Identify which cell holds the provided text, then report its [X, Y] central coordinate. 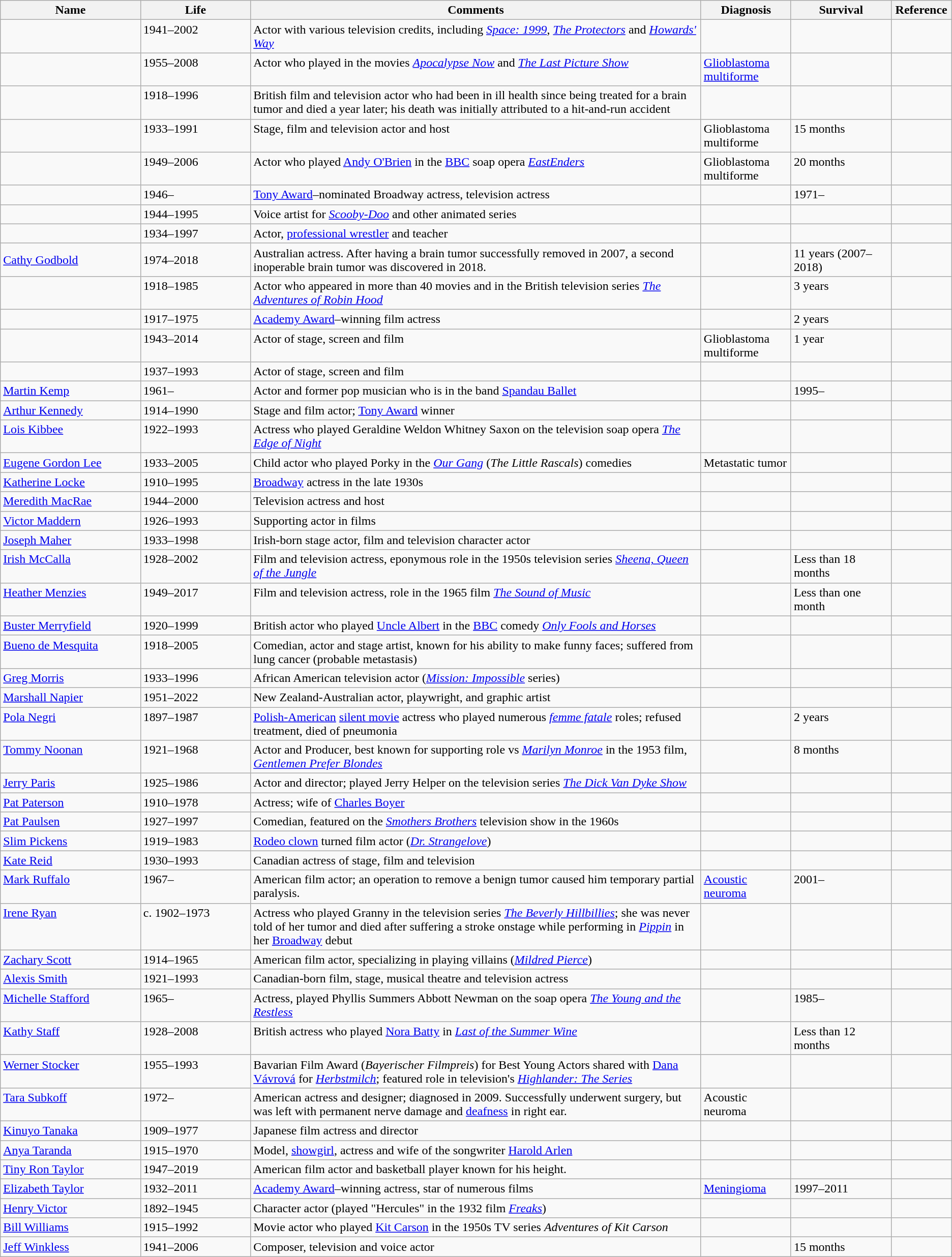
1944–1995 [195, 214]
8 months [841, 757]
1928–2002 [195, 566]
1974–2018 [195, 259]
Actor and former pop musician who is in the band Spandau Ballet [476, 391]
1995– [841, 391]
1915–1970 [195, 1150]
1971– [841, 195]
Actor, professional wrestler and teacher [476, 233]
1927–1997 [195, 822]
Irene Ryan [71, 926]
1930–1993 [195, 860]
Lois Kibbee [71, 436]
1932–2011 [195, 1189]
New Zealand-Australian actor, playwright, and graphic artist [476, 697]
1941–2006 [195, 1247]
Victor Maddern [71, 521]
1909–1977 [195, 1130]
Bill Williams [71, 1228]
Comedian, actor and stage artist, known for his ability to make funny faces; suffered from lung cancer (probable metastasis) [476, 652]
Meredith MacRae [71, 501]
Pat Paterson [71, 802]
1972– [195, 1104]
Werner Stocker [71, 1071]
Joseph Maher [71, 540]
1947–2019 [195, 1170]
Heather Menzies [71, 599]
Actress, played Phyllis Summers Abbott Newman on the soap opera The Young and the Restless [476, 1005]
1949–2006 [195, 169]
Less than one month [841, 599]
1961– [195, 391]
1922–1993 [195, 436]
1965– [195, 1005]
Tara Subkoff [71, 1104]
3 years [841, 293]
Less than 12 months [841, 1038]
1937–1993 [195, 372]
Slim Pickens [71, 841]
1933–1996 [195, 678]
20 months [841, 169]
Katherine Locke [71, 482]
Greg Morris [71, 678]
1955–2008 [195, 69]
Stage, film and television actor and host [476, 135]
Pat Paulsen [71, 822]
Anya Taranda [71, 1150]
Actor who played in the movies Apocalypse Now and The Last Picture Show [476, 69]
Actor who appeared in more than 40 movies and in the British television series The Adventures of Robin Hood [476, 293]
Australian actress. After having a brain tumor successfully removed in 2007, a second inoperable brain tumor was discovered in 2018. [476, 259]
1933–1998 [195, 540]
Tiny Ron Taylor [71, 1170]
Polish-American silent movie actress who played numerous femme fatale roles; refused treatment, died of pneumonia [476, 723]
Canadian actress of stage, film and television [476, 860]
Canadian-born film, stage, musical theatre and television actress [476, 979]
Academy Award–winning film actress [476, 319]
Jeff Winkless [71, 1247]
Comedian, featured on the Smothers Brothers television show in the 1960s [476, 822]
1997–2011 [841, 1189]
Irish McCalla [71, 566]
Meningioma [746, 1189]
Zachary Scott [71, 960]
Life [195, 10]
Actor with various television credits, including Space: 1999, The Protectors and Howards' Way [476, 37]
Stage and film actor; Tony Award winner [476, 410]
1926–1993 [195, 521]
1914–1990 [195, 410]
1919–1983 [195, 841]
Diagnosis [746, 10]
1928–2008 [195, 1038]
Model, showgirl, actress and wife of the songwriter Harold Arlen [476, 1150]
British actress who played Nora Batty in Last of the Summer Wine [476, 1038]
Broadway actress in the late 1930s [476, 482]
Composer, television and voice actor [476, 1247]
1933–2005 [195, 463]
Name [71, 10]
1917–1975 [195, 319]
Actor and Producer, best known for supporting role vs Marilyn Monroe in the 1953 film, Gentlemen Prefer Blondes [476, 757]
1944–2000 [195, 501]
American film actor, specializing in playing villains (Mildred Pierce) [476, 960]
American film actor; an operation to remove a benign tumor caused him temporary partial paralysis. [476, 887]
British actor who played Uncle Albert in the BBC comedy Only Fools and Horses [476, 625]
Rodeo clown turned film actor (Dr. Strangelove) [476, 841]
1910–1995 [195, 482]
1951–2022 [195, 697]
Jerry Paris [71, 783]
1915–1992 [195, 1228]
Michelle Stafford [71, 1005]
Martin Kemp [71, 391]
Survival [841, 10]
Actress who played Geraldine Weldon Whitney Saxon on the television soap opera The Edge of Night [476, 436]
African American television actor (Mission: Impossible series) [476, 678]
1918–1996 [195, 103]
1918–1985 [195, 293]
1946– [195, 195]
1934–1997 [195, 233]
1949–2017 [195, 599]
Alexis Smith [71, 979]
Actress; wife of Charles Boyer [476, 802]
Tommy Noonan [71, 757]
1920–1999 [195, 625]
1941–2002 [195, 37]
Kate Reid [71, 860]
Film and television actress, role in the 1965 film The Sound of Music [476, 599]
Film and television actress, eponymous role in the 1950s television series Sheena, Queen of the Jungle [476, 566]
1943–2014 [195, 345]
1897–1987 [195, 723]
Metastatic tumor [746, 463]
Kathy Staff [71, 1038]
1 year [841, 345]
Pola Negri [71, 723]
1955–1993 [195, 1071]
Child actor who played Porky in the Our Gang (The Little Rascals) comedies [476, 463]
Marshall Napier [71, 697]
1918–2005 [195, 652]
Actor and director; played Jerry Helper on the television series The Dick Van Dyke Show [476, 783]
Actor who played Andy O'Brien in the BBC soap opera EastEnders [476, 169]
Henry Victor [71, 1208]
Mark Ruffalo [71, 887]
Voice artist for Scooby-Doo and other animated series [476, 214]
Cathy Godbold [71, 259]
Elizabeth Taylor [71, 1189]
1921–1993 [195, 979]
Less than 18 months [841, 566]
Television actress and host [476, 501]
Character actor (played "Hercules" in the 1932 film Freaks) [476, 1208]
Eugene Gordon Lee [71, 463]
c. 1902–1973 [195, 926]
1967– [195, 887]
Arthur Kennedy [71, 410]
Reference [921, 10]
1985– [841, 1005]
American film actor and basketball player known for his height. [476, 1170]
Movie actor who played Kit Carson in the 1950s TV series Adventures of Kit Carson [476, 1228]
1921–1968 [195, 757]
American actress and designer; diagnosed in 2009. Successfully underwent surgery, but was left with permanent nerve damage and deafness in right ear. [476, 1104]
Buster Merryfield [71, 625]
1925–1986 [195, 783]
1892–1945 [195, 1208]
2001– [841, 887]
Japanese film actress and director [476, 1130]
Kinuyo Tanaka [71, 1130]
Tony Award–nominated Broadway actress, television actress [476, 195]
Comments [476, 10]
1910–1978 [195, 802]
11 years (2007–2018) [841, 259]
Bueno de Mesquita [71, 652]
Academy Award–winning actress, star of numerous films [476, 1189]
1933–1991 [195, 135]
1914–1965 [195, 960]
Supporting actor in films [476, 521]
Irish-born stage actor, film and television character actor [476, 540]
